Return the [x, y] coordinate for the center point of the cell that contains the specified text.  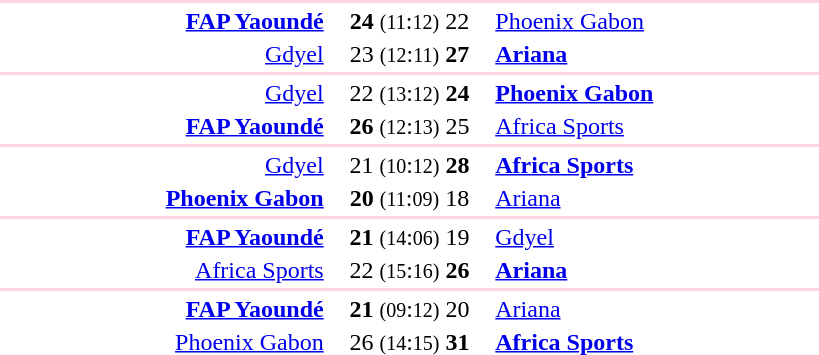
22 (13:12) 24 [410, 93]
22 (15:16) 26 [410, 270]
21 (10:12) 28 [410, 165]
24 (11:12) 22 [410, 21]
26 (12:13) 25 [410, 126]
21 (09:12) 20 [410, 309]
23 (12:11) 27 [410, 54]
21 (14:06) 19 [410, 237]
20 (11:09) 18 [410, 198]
